Pinpoint the cell where the given text exists, returning its (X, Y) midpoint coordinate. 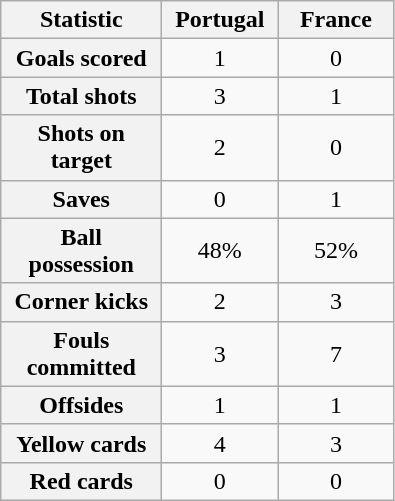
Saves (82, 199)
52% (336, 250)
Yellow cards (82, 443)
France (336, 20)
Fouls committed (82, 354)
Ball possession (82, 250)
Statistic (82, 20)
7 (336, 354)
Offsides (82, 405)
Goals scored (82, 58)
Corner kicks (82, 302)
Total shots (82, 96)
Portugal (220, 20)
48% (220, 250)
Shots on target (82, 148)
Red cards (82, 481)
4 (220, 443)
